Determine the [X, Y] coordinate at the center of the cell enclosing the given text.  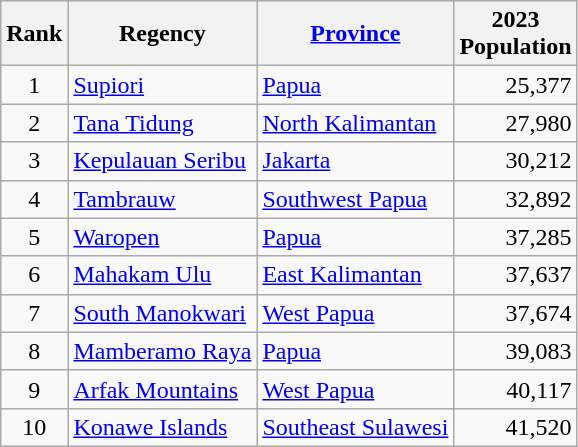
8 [34, 351]
41,520 [516, 427]
37,674 [516, 313]
32,892 [516, 199]
25,377 [516, 85]
Konawe Islands [162, 427]
Arfak Mountains [162, 389]
6 [34, 275]
4 [34, 199]
South Manokwari [162, 313]
10 [34, 427]
Tambrauw [162, 199]
39,083 [516, 351]
Mahakam Ulu [162, 275]
East Kalimantan [356, 275]
1 [34, 85]
Rank [34, 34]
Kepulauan Seribu [162, 161]
Province [356, 34]
5 [34, 237]
Regency [162, 34]
Waropen [162, 237]
Southwest Papua [356, 199]
37,285 [516, 237]
2 [34, 123]
37,637 [516, 275]
27,980 [516, 123]
Mamberamo Raya [162, 351]
Southeast Sulawesi [356, 427]
30,212 [516, 161]
2023Population [516, 34]
Supiori [162, 85]
Jakarta [356, 161]
7 [34, 313]
9 [34, 389]
40,117 [516, 389]
Tana Tidung [162, 123]
North Kalimantan [356, 123]
3 [34, 161]
